Pinpoint the cell where the given text exists, returning its [X, Y] midpoint coordinate. 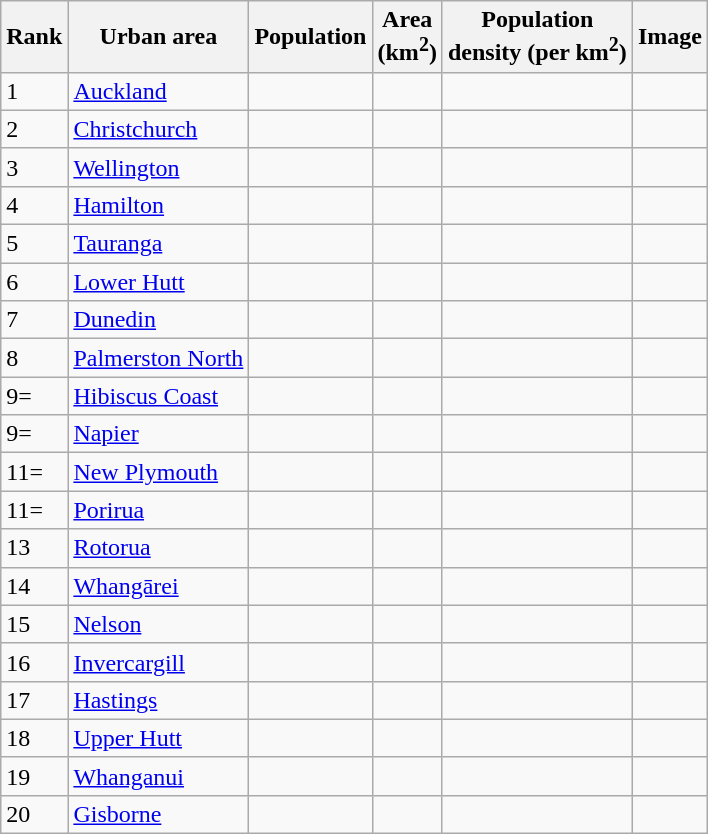
Lower Hutt [158, 282]
7 [34, 320]
Hastings [158, 700]
4 [34, 205]
Porirua [158, 510]
Hamilton [158, 205]
3 [34, 167]
Rotorua [158, 548]
Napier [158, 434]
13 [34, 548]
Nelson [158, 624]
Invercargill [158, 662]
16 [34, 662]
Wellington [158, 167]
Population density (per km2) [537, 37]
Population [310, 37]
Tauranga [158, 244]
Upper Hutt [158, 738]
8 [34, 358]
Hibiscus Coast [158, 396]
14 [34, 586]
18 [34, 738]
Christchurch [158, 129]
19 [34, 776]
Dunedin [158, 320]
Whangārei [158, 586]
Rank [34, 37]
Area (km2) [407, 37]
Gisborne [158, 814]
17 [34, 700]
Auckland [158, 91]
2 [34, 129]
Image [670, 37]
6 [34, 282]
20 [34, 814]
Urban area [158, 37]
Palmerston North [158, 358]
5 [34, 244]
15 [34, 624]
New Plymouth [158, 472]
Whanganui [158, 776]
1 [34, 91]
